Find where the given text appears and provide that cell's center as [X, Y] coordinate. 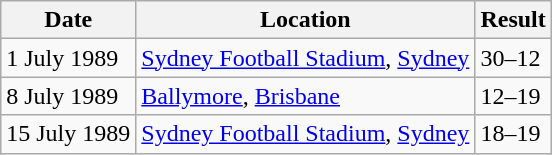
15 July 1989 [68, 134]
18–19 [513, 134]
1 July 1989 [68, 58]
8 July 1989 [68, 96]
30–12 [513, 58]
Date [68, 20]
Ballymore, Brisbane [306, 96]
Result [513, 20]
12–19 [513, 96]
Location [306, 20]
